Provide the (X, Y) coordinate of the cell's center where the given text is located.  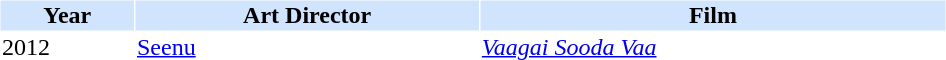
Film (712, 15)
Art Director (308, 15)
Year (67, 15)
